For the text-containing cell, return its midpoint in (X, Y) coordinate format. 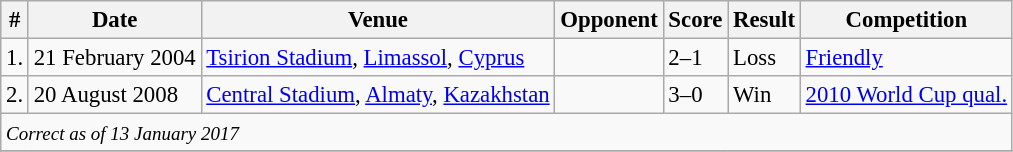
2–1 (696, 58)
2. (15, 95)
Result (764, 20)
Loss (764, 58)
Competition (906, 20)
Friendly (906, 58)
Opponent (609, 20)
Venue (378, 20)
Date (114, 20)
# (15, 20)
Central Stadium, Almaty, Kazakhstan (378, 95)
20 August 2008 (114, 95)
Win (764, 95)
1. (15, 58)
Correct as of 13 January 2017 (507, 133)
2010 World Cup qual. (906, 95)
Score (696, 20)
Tsirion Stadium, Limassol, Cyprus (378, 58)
21 February 2004 (114, 58)
3–0 (696, 95)
